Return [x, y] of the center of cell containing provided text 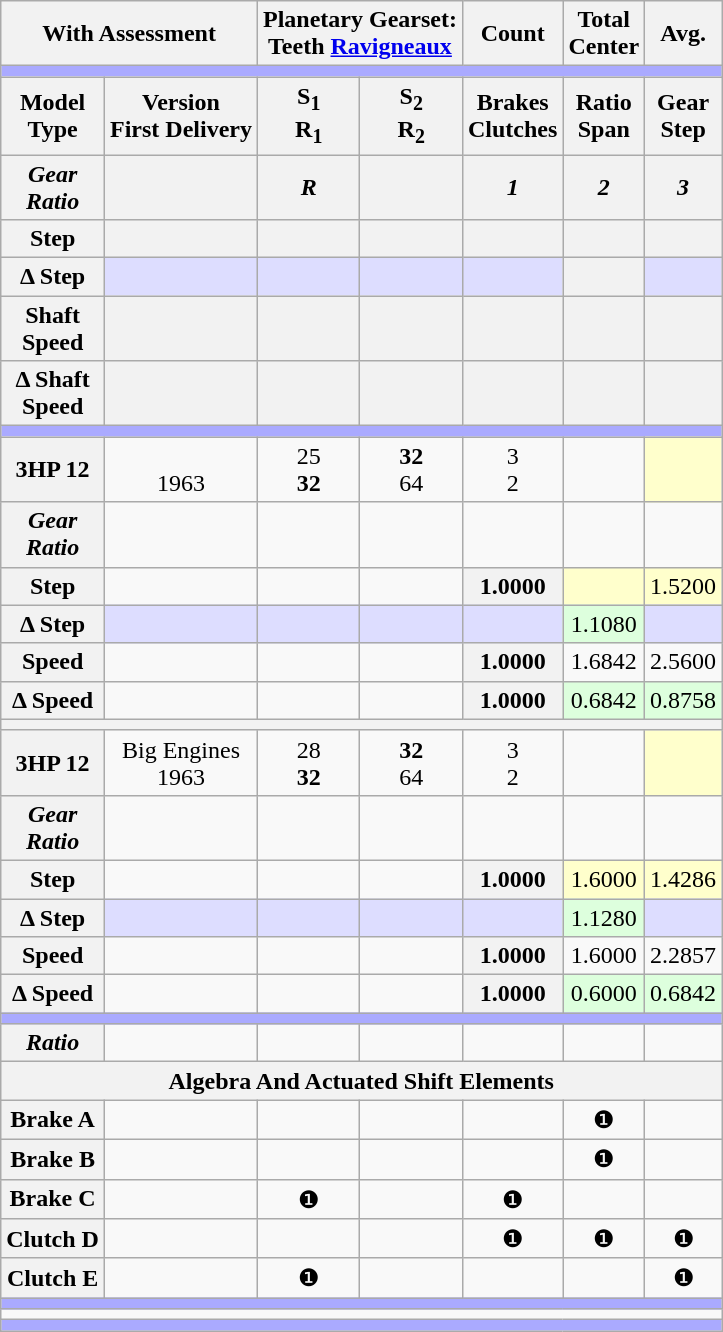
Big Engines1963 [180, 762]
Ratio [53, 1043]
ModelType [53, 116]
VersionFirst Delivery [180, 116]
0.6000 [604, 994]
Count [512, 34]
2532 [308, 470]
1963 [180, 470]
RatioSpan [604, 116]
GearStep [684, 116]
Planetary Gearset:Teeth Ravigneaux [360, 34]
Brake C [53, 1199]
Δ ShaftSpeed [53, 394]
1.4286 [684, 879]
BrakesClutches [512, 116]
1.1080 [604, 624]
With Assessment [130, 34]
2.5600 [684, 662]
0.8758 [684, 700]
TotalCenter [604, 34]
1 [512, 186]
Algebra And Actuated Shift Elements [362, 1081]
Brake A [53, 1120]
1.5200 [684, 586]
ShaftSpeed [53, 328]
2.2857 [684, 956]
Clutch D [53, 1239]
1.1280 [604, 917]
R [308, 186]
Clutch E [53, 1278]
S1R1 [308, 116]
S2R2 [411, 116]
1.6842 [604, 662]
Avg. [684, 34]
3 [684, 186]
Brake B [53, 1159]
2 [604, 186]
2832 [308, 762]
